Find where the given text appears and provide that cell's center as [X, Y] coordinate. 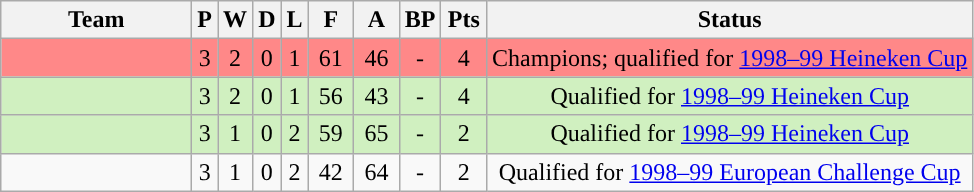
Qualified for 1998–99 European Challenge Cup [730, 172]
A [377, 20]
43 [377, 96]
64 [377, 172]
Pts [464, 20]
W [236, 20]
Team [96, 20]
F [331, 20]
D [267, 20]
Status [730, 20]
Champions; qualified for 1998–99 Heineken Cup [730, 58]
59 [331, 134]
L [294, 20]
P [205, 20]
42 [331, 172]
46 [377, 58]
BP [420, 20]
56 [331, 96]
61 [331, 58]
65 [377, 134]
